From the cell containing the given text, extract its center point as (X, Y) coordinate. 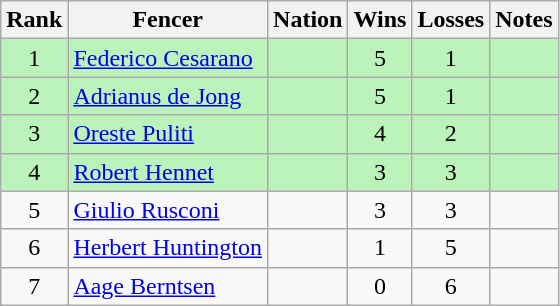
Herbert Huntington (168, 248)
Rank (34, 20)
0 (380, 286)
Robert Hennet (168, 172)
Adrianus de Jong (168, 96)
Giulio Rusconi (168, 210)
Aage Berntsen (168, 286)
Fencer (168, 20)
Losses (451, 20)
Federico Cesarano (168, 58)
Notes (524, 20)
7 (34, 286)
Oreste Puliti (168, 134)
Nation (308, 20)
Wins (380, 20)
